Scan for the cell matching the given text and deliver its (X, Y) coordinate at center. 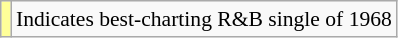
Indicates best-charting R&B single of 1968 (204, 19)
